Pinpoint the cell where the given text exists, returning its (x, y) midpoint coordinate. 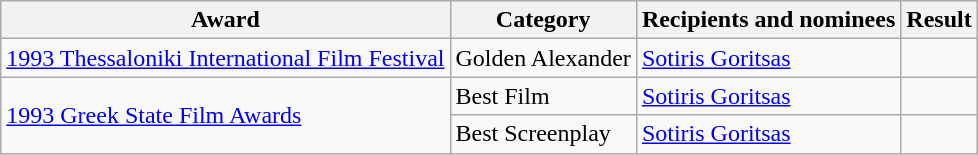
Result (939, 20)
Golden Alexander (543, 58)
Best Screenplay (543, 134)
Category (543, 20)
1993 Greek State Film Awards (226, 115)
Best Film (543, 96)
Recipients and nominees (768, 20)
Award (226, 20)
1993 Thessaloniki International Film Festival (226, 58)
